Determine the [X, Y] coordinate at the center of the cell enclosing the given text.  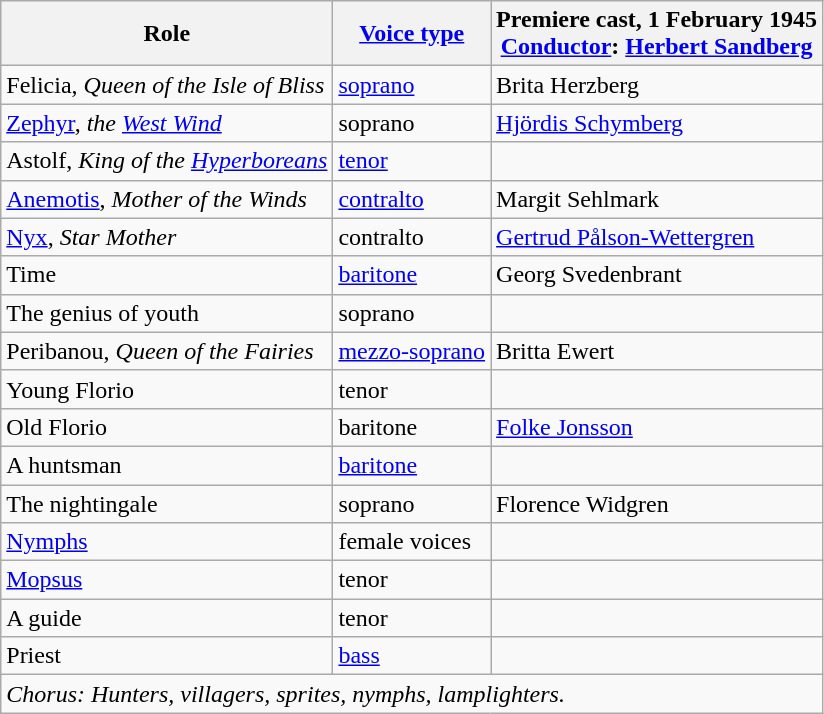
Hjördis Schymberg [657, 123]
Premiere cast, 1 February 1945Conductor: Herbert Sandberg [657, 34]
Margit Sehlmark [657, 199]
Nyx, Star Mother [167, 237]
Brita Herzberg [657, 85]
Felicia, Queen of the Isle of Bliss [167, 85]
Time [167, 275]
Nymphs [167, 542]
Voice type [412, 34]
Priest [167, 656]
Peribanou, Queen of the Fairies [167, 351]
Britta Ewert [657, 351]
A guide [167, 618]
Florence Widgren [657, 503]
Chorus: Hunters, villagers, sprites, nymphs, lamplighters. [412, 694]
The nightingale [167, 503]
bass [412, 656]
Mopsus [167, 580]
mezzo-soprano [412, 351]
Young Florio [167, 389]
Old Florio [167, 427]
Anemotis, Mother of the Winds [167, 199]
Folke Jonsson [657, 427]
Georg Svedenbrant [657, 275]
Gertrud Pålson-Wettergren [657, 237]
Zephyr, the West Wind [167, 123]
female voices [412, 542]
A huntsman [167, 465]
Astolf, King of the Hyperboreans [167, 161]
Role [167, 34]
The genius of youth [167, 313]
